Search for the cell housing the specified text and yield its (X, Y) center coordinate. 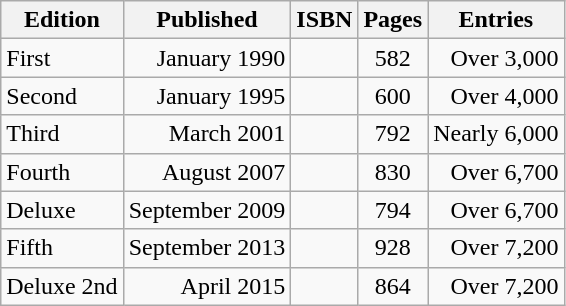
Edition (62, 20)
Second (62, 96)
794 (393, 210)
Over 4,000 (496, 96)
August 2007 (207, 172)
864 (393, 286)
Entries (496, 20)
September 2009 (207, 210)
928 (393, 248)
January 1995 (207, 96)
Fifth (62, 248)
Third (62, 134)
Published (207, 20)
792 (393, 134)
April 2015 (207, 286)
Fourth (62, 172)
Pages (393, 20)
January 1990 (207, 58)
Nearly 6,000 (496, 134)
Deluxe 2nd (62, 286)
First (62, 58)
September 2013 (207, 248)
Deluxe (62, 210)
March 2001 (207, 134)
582 (393, 58)
ISBN (324, 20)
830 (393, 172)
600 (393, 96)
Over 3,000 (496, 58)
